Pinpoint the cell where the given text exists, returning its [x, y] midpoint coordinate. 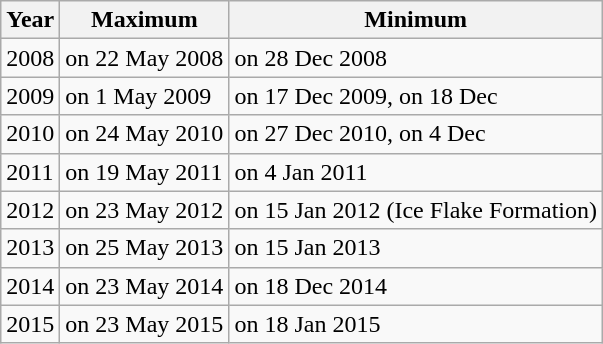
2013 [30, 248]
on 18 Dec 2014 [416, 286]
on 23 May 2012 [144, 210]
2014 [30, 286]
Minimum [416, 20]
on 23 May 2015 [144, 324]
on 24 May 2010 [144, 134]
2012 [30, 210]
2011 [30, 172]
on 15 Jan 2012 (Ice Flake Formation) [416, 210]
Maximum [144, 20]
2008 [30, 58]
on 28 Dec 2008 [416, 58]
on 18 Jan 2015 [416, 324]
2010 [30, 134]
on 17 Dec 2009, on 18 Dec [416, 96]
on 25 May 2013 [144, 248]
2015 [30, 324]
on 23 May 2014 [144, 286]
2009 [30, 96]
Year [30, 20]
on 19 May 2011 [144, 172]
on 1 May 2009 [144, 96]
on 4 Jan 2011 [416, 172]
on 22 May 2008 [144, 58]
on 15 Jan 2013 [416, 248]
on 27 Dec 2010, on 4 Dec [416, 134]
